Find where the given text appears and provide that cell's center as [x, y] coordinate. 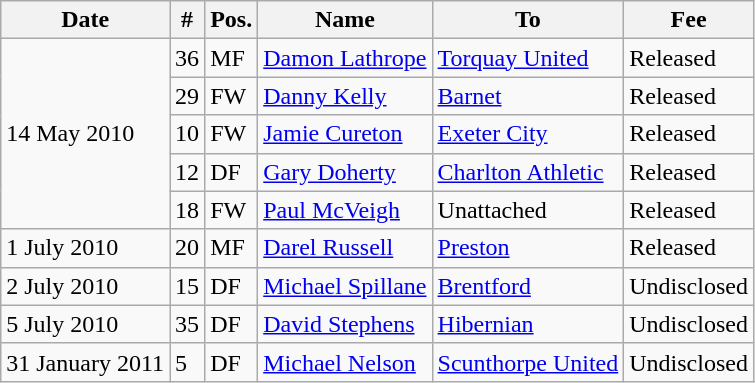
1 July 2010 [86, 248]
12 [188, 172]
Michael Nelson [345, 362]
Darel Russell [345, 248]
Danny Kelly [345, 96]
Damon Lathrope [345, 58]
Charlton Athletic [528, 172]
29 [188, 96]
14 May 2010 [86, 134]
5 July 2010 [86, 324]
35 [188, 324]
2 July 2010 [86, 286]
# [188, 20]
Unattached [528, 210]
Jamie Cureton [345, 134]
10 [188, 134]
Brentford [528, 286]
Preston [528, 248]
Date [86, 20]
To [528, 20]
Barnet [528, 96]
Michael Spillane [345, 286]
20 [188, 248]
5 [188, 362]
Exeter City [528, 134]
Name [345, 20]
31 January 2011 [86, 362]
Paul McVeigh [345, 210]
18 [188, 210]
Hibernian [528, 324]
Fee [689, 20]
Pos. [232, 20]
36 [188, 58]
15 [188, 286]
David Stephens [345, 324]
Gary Doherty [345, 172]
Scunthorpe United [528, 362]
Torquay United [528, 58]
